Output the [X, Y] coordinate of the center of the cell containing the given text.  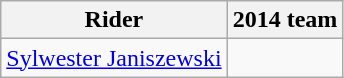
Rider [114, 20]
2014 team [285, 20]
Sylwester Janiszewski [114, 58]
